Search for the cell housing the specified text and yield its [X, Y] center coordinate. 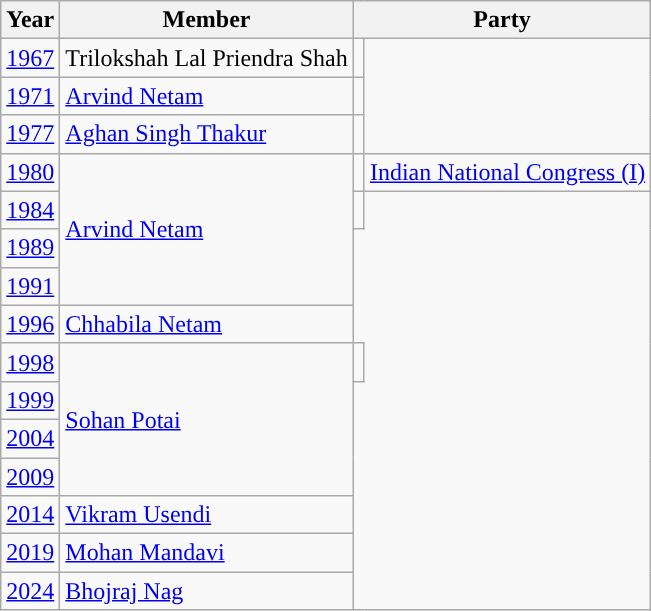
1991 [30, 286]
2009 [30, 477]
2004 [30, 438]
1977 [30, 134]
1984 [30, 210]
1971 [30, 96]
2024 [30, 591]
Mohan Mandavi [206, 553]
Bhojraj Nag [206, 591]
Year [30, 20]
1998 [30, 362]
2014 [30, 515]
Aghan Singh Thakur [206, 134]
2019 [30, 553]
Indian National Congress (I) [507, 172]
1999 [30, 400]
Party [502, 20]
Member [206, 20]
1996 [30, 324]
1967 [30, 58]
Sohan Potai [206, 419]
1980 [30, 172]
Trilokshah Lal Priendra Shah [206, 58]
Vikram Usendi [206, 515]
Chhabila Netam [206, 324]
1989 [30, 248]
